Detect which cell encompasses the target text, then output its [x, y] center coordinate. 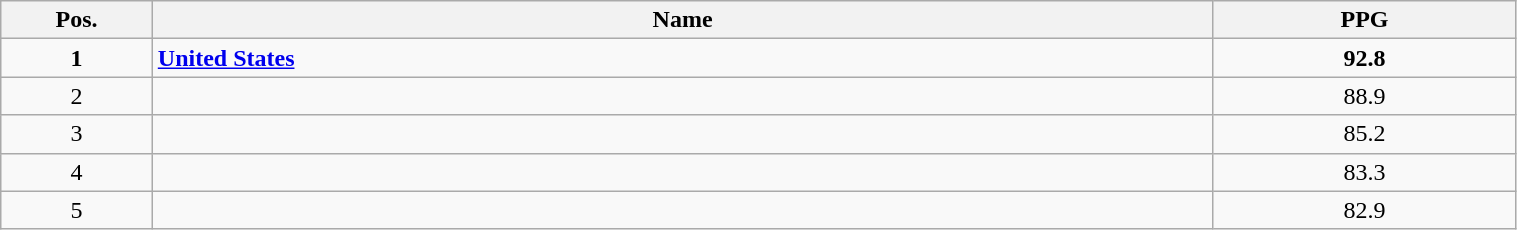
3 [77, 134]
88.9 [1364, 96]
92.8 [1364, 58]
85.2 [1364, 134]
1 [77, 58]
83.3 [1364, 172]
5 [77, 210]
PPG [1364, 20]
4 [77, 172]
Name [682, 20]
82.9 [1364, 210]
Pos. [77, 20]
United States [682, 58]
2 [77, 96]
